Capture the cell that displays the provided text and extract its (X, Y) central coordinate. 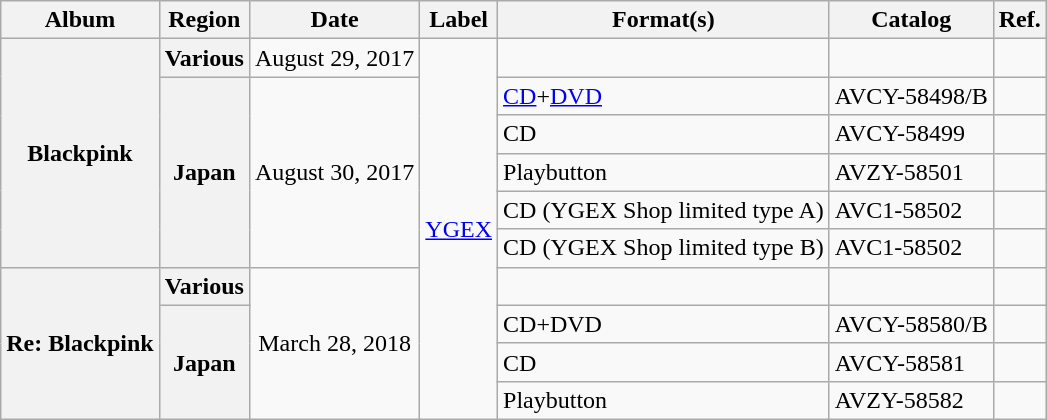
Format(s) (664, 20)
Blackpink (80, 153)
AVCY-58581 (911, 362)
Ref. (1020, 20)
Re: Blackpink (80, 343)
YGEX (459, 230)
AVCY-58580/B (911, 324)
CD (YGEX Shop limited type A) (664, 210)
CD (YGEX Shop limited type B) (664, 248)
Region (204, 20)
AVCY-58499 (911, 134)
Catalog (911, 20)
AVZY-58582 (911, 400)
March 28, 2018 (334, 343)
AVCY-58498/B (911, 96)
Album (80, 20)
AVZY-58501 (911, 172)
August 30, 2017 (334, 172)
Label (459, 20)
Date (334, 20)
August 29, 2017 (334, 58)
